Search for the cell housing the specified text and yield its [x, y] center coordinate. 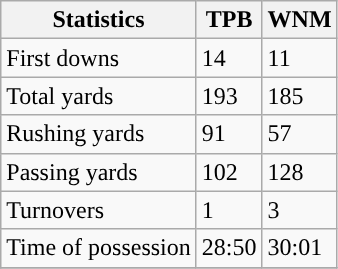
128 [300, 172]
57 [300, 134]
1 [229, 210]
Passing yards [99, 172]
28:50 [229, 248]
Time of possession [99, 248]
WNM [300, 20]
TPB [229, 20]
14 [229, 58]
30:01 [300, 248]
3 [300, 210]
91 [229, 134]
102 [229, 172]
First downs [99, 58]
Turnovers [99, 210]
Statistics [99, 20]
Total yards [99, 96]
193 [229, 96]
185 [300, 96]
Rushing yards [99, 134]
11 [300, 58]
